Search for the cell housing the specified text and yield its (x, y) center coordinate. 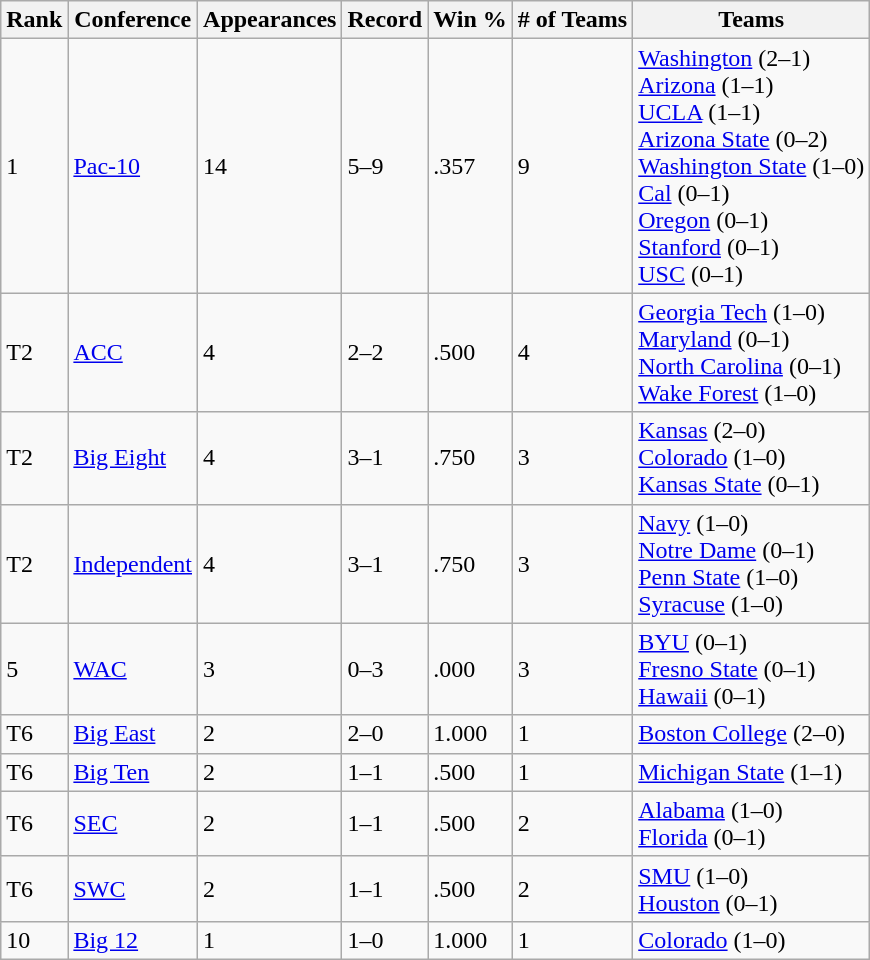
Appearances (270, 20)
5 (34, 669)
0–3 (385, 669)
ACC (133, 352)
Navy (1–0)Notre Dame (0–1)Penn State (1–0)Syracuse (1–0) (752, 564)
Big 12 (133, 940)
Pac-10 (133, 166)
10 (34, 940)
Independent (133, 564)
Kansas (2–0)Colorado (1–0)Kansas State (0–1) (752, 458)
Teams (752, 20)
Colorado (1–0) (752, 940)
Big Eight (133, 458)
Boston College (2–0) (752, 734)
Conference (133, 20)
BYU (0–1)Fresno State (0–1)Hawaii (0–1) (752, 669)
5–9 (385, 166)
Big Ten (133, 772)
Record (385, 20)
SEC (133, 824)
.357 (470, 166)
# of Teams (572, 20)
Rank (34, 20)
Georgia Tech (1–0)Maryland (0–1)North Carolina (0–1)Wake Forest (1–0) (752, 352)
Big East (133, 734)
14 (270, 166)
Win % (470, 20)
WAC (133, 669)
Washington (2–1)Arizona (1–1)UCLA (1–1)Arizona State (0–2)Washington State (1–0)Cal (0–1)Oregon (0–1)Stanford (0–1)USC (0–1) (752, 166)
.000 (470, 669)
2–0 (385, 734)
2–2 (385, 352)
Alabama (1–0)Florida (0–1) (752, 824)
Michigan State (1–1) (752, 772)
9 (572, 166)
1–0 (385, 940)
SMU (1–0)Houston (0–1) (752, 888)
SWC (133, 888)
